Detect which cell encompasses the target text, then output its [x, y] center coordinate. 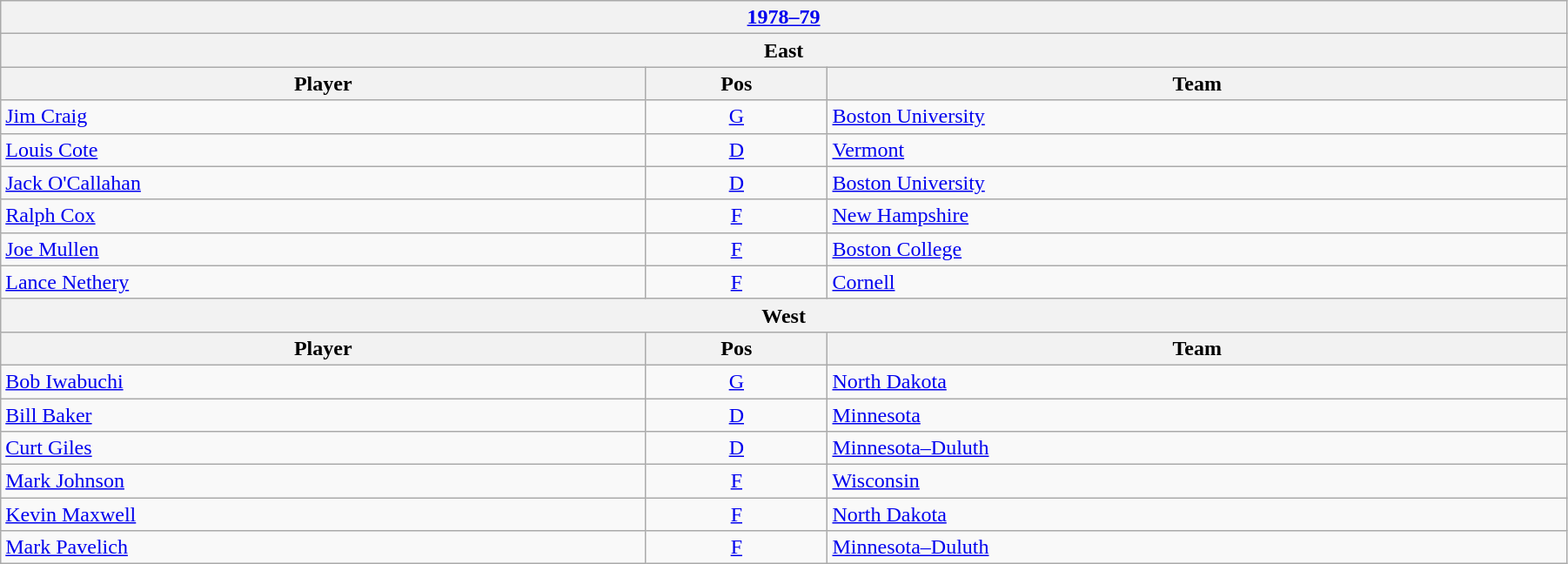
Jim Craig [324, 117]
Vermont [1197, 150]
Kevin Maxwell [324, 514]
Lance Nethery [324, 282]
Louis Cote [324, 150]
Bill Baker [324, 415]
New Hampshire [1197, 216]
Ralph Cox [324, 216]
East [784, 50]
Mark Pavelich [324, 547]
Bob Iwabuchi [324, 381]
Joe Mullen [324, 249]
Wisconsin [1197, 481]
Mark Johnson [324, 481]
1978–79 [784, 17]
Minnesota [1197, 415]
Curt Giles [324, 448]
Jack O'Callahan [324, 183]
Boston College [1197, 249]
Cornell [1197, 282]
West [784, 315]
